Locate the cell with the specified text and output its (X, Y) center coordinate. 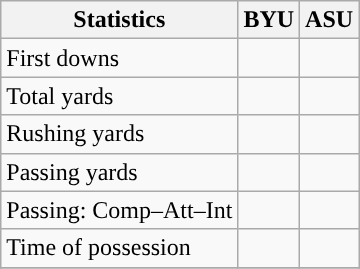
Statistics (120, 20)
Total yards (120, 96)
First downs (120, 58)
BYU (269, 20)
Rushing yards (120, 134)
Passing: Comp–Att–Int (120, 210)
ASU (330, 20)
Time of possession (120, 248)
Passing yards (120, 172)
